Extract the (X, Y) coordinate from the center of the cell holding the provided text.  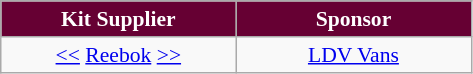
Sponsor (354, 19)
LDV Vans (354, 55)
<< Reebok >> (118, 55)
Kit Supplier (118, 19)
